Output the (X, Y) coordinate of the center of the cell containing the given text.  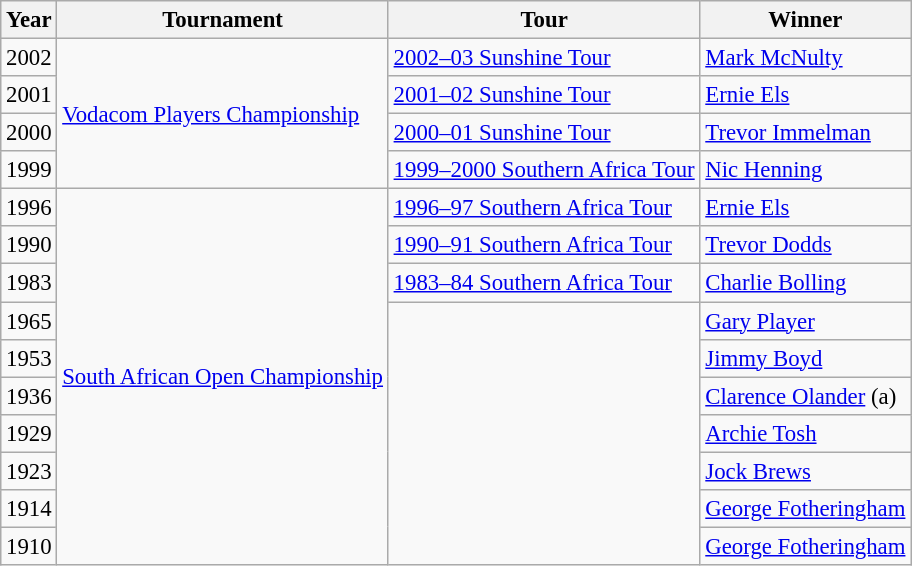
Mark McNulty (806, 58)
1990 (29, 245)
1996 (29, 208)
Gary Player (806, 321)
2000–01 Sunshine Tour (544, 133)
Jimmy Boyd (806, 358)
South African Open Championship (222, 377)
Nic Henning (806, 170)
2001–02 Sunshine Tour (544, 95)
2001 (29, 95)
2002–03 Sunshine Tour (544, 58)
1999 (29, 170)
2002 (29, 58)
1923 (29, 471)
Year (29, 20)
Clarence Olander (a) (806, 396)
1936 (29, 396)
Winner (806, 20)
Tour (544, 20)
1990–91 Southern Africa Tour (544, 245)
1914 (29, 509)
1910 (29, 546)
Vodacom Players Championship (222, 114)
1929 (29, 433)
1996–97 Southern Africa Tour (544, 208)
Charlie Bolling (806, 283)
Archie Tosh (806, 433)
Jock Brews (806, 471)
Trevor Dodds (806, 245)
1999–2000 Southern Africa Tour (544, 170)
2000 (29, 133)
1983–84 Southern Africa Tour (544, 283)
1965 (29, 321)
1983 (29, 283)
Trevor Immelman (806, 133)
1953 (29, 358)
Tournament (222, 20)
